For the text-containing cell, return its midpoint in [X, Y] coordinate format. 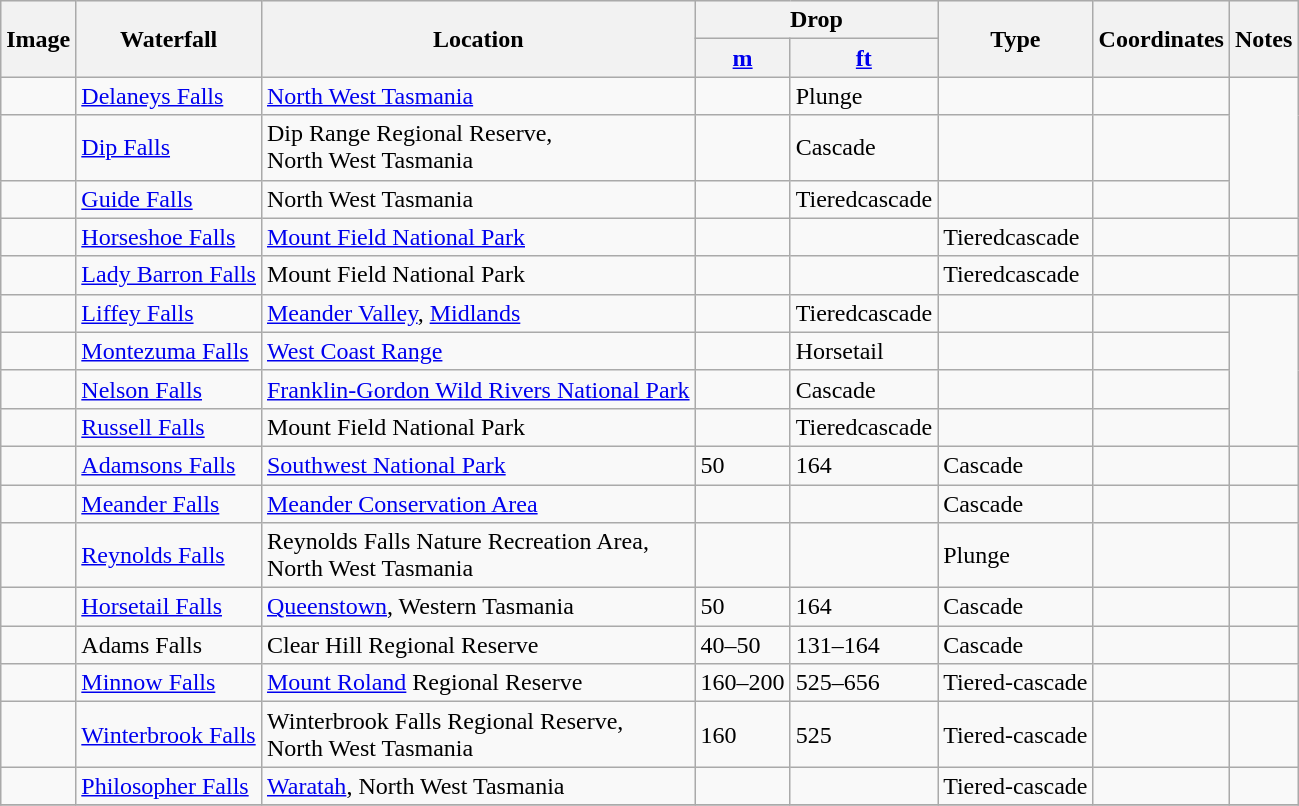
Franklin-Gordon Wild Rivers National Park [478, 389]
Nelson Falls [169, 389]
Delaneys Falls [169, 96]
Mount Roland Regional Reserve [478, 683]
131–164 [864, 645]
Horsetail [864, 351]
Horseshoe Falls [169, 237]
Notes [1263, 39]
Guide Falls [169, 199]
Philosopher Falls [169, 786]
Image [38, 39]
Type [1016, 39]
525 [864, 734]
Reynolds Falls [169, 556]
160 [742, 734]
West Coast Range [478, 351]
Queenstown, Western Tasmania [478, 607]
160–200 [742, 683]
Lady Barron Falls [169, 275]
Horsetail Falls [169, 607]
Russell Falls [169, 427]
Reynolds Falls Nature Recreation Area,North West Tasmania [478, 556]
Dip Range Regional Reserve,North West Tasmania [478, 148]
Meander Conservation Area [478, 503]
Adams Falls [169, 645]
Southwest National Park [478, 465]
Dip Falls [169, 148]
Winterbrook Falls [169, 734]
Meander Falls [169, 503]
ft [864, 58]
Drop [816, 20]
Meander Valley, Midlands [478, 313]
Coordinates [1161, 39]
Waratah, North West Tasmania [478, 786]
Waterfall [169, 39]
Location [478, 39]
Montezuma Falls [169, 351]
m [742, 58]
Winterbrook Falls Regional Reserve,North West Tasmania [478, 734]
Clear Hill Regional Reserve [478, 645]
Minnow Falls [169, 683]
Liffey Falls [169, 313]
525–656 [864, 683]
Adamsons Falls [169, 465]
40–50 [742, 645]
